Find where the given text appears and provide that cell's center as (x, y) coordinate. 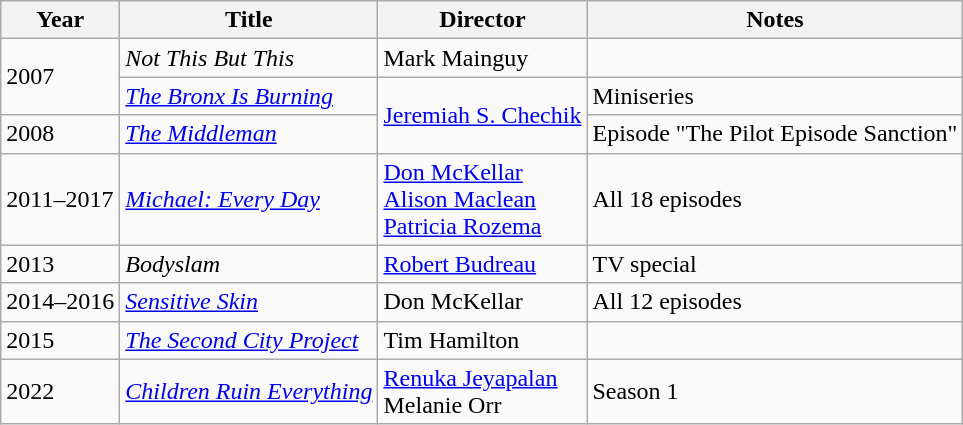
Sensitive Skin (249, 302)
Don McKellar (482, 302)
Renuka JeyapalanMelanie Orr (482, 392)
Michael: Every Day (249, 199)
The Bronx Is Burning (249, 96)
Director (482, 20)
Not This But This (249, 58)
The Second City Project (249, 340)
Mark Mainguy (482, 58)
All 18 episodes (775, 199)
Title (249, 20)
2015 (60, 340)
Year (60, 20)
Notes (775, 20)
2014–2016 (60, 302)
Miniseries (775, 96)
Bodyslam (249, 264)
Children Ruin Everything (249, 392)
The Middleman (249, 134)
Tim Hamilton (482, 340)
2007 (60, 77)
Jeremiah S. Chechik (482, 115)
All 12 episodes (775, 302)
2008 (60, 134)
2022 (60, 392)
2011–2017 (60, 199)
Robert Budreau (482, 264)
Don McKellarAlison MacleanPatricia Rozema (482, 199)
Season 1 (775, 392)
2013 (60, 264)
Episode "The Pilot Episode Sanction" (775, 134)
TV special (775, 264)
